Pinpoint the cell where the given text exists, returning its [x, y] midpoint coordinate. 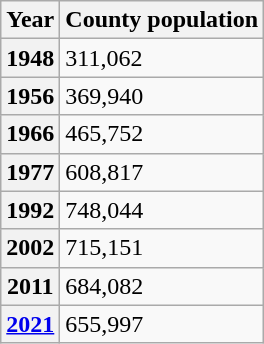
655,997 [162, 324]
748,044 [162, 210]
1956 [30, 96]
1992 [30, 210]
1966 [30, 134]
1948 [30, 58]
715,151 [162, 248]
608,817 [162, 172]
684,082 [162, 286]
369,940 [162, 96]
2002 [30, 248]
1977 [30, 172]
Year [30, 20]
465,752 [162, 134]
311,062 [162, 58]
County population [162, 20]
2021 [30, 324]
2011 [30, 286]
